Scan for the cell matching the given text and deliver its (x, y) coordinate at center. 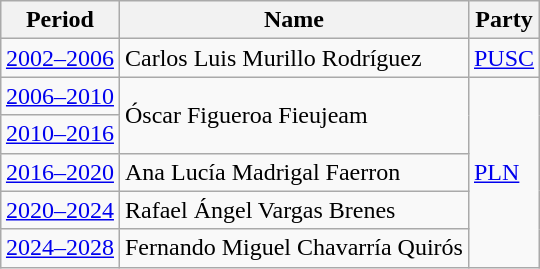
Party (504, 20)
2024–2028 (60, 248)
Fernando Miguel Chavarría Quirós (294, 248)
Name (294, 20)
Carlos Luis Murillo Rodríguez (294, 58)
2006–2010 (60, 96)
PLN (504, 172)
Rafael Ángel Vargas Brenes (294, 210)
Óscar Figueroa Fieujeam (294, 115)
Ana Lucía Madrigal Faerron (294, 172)
2010–2016 (60, 134)
2016–2020 (60, 172)
2002–2006 (60, 58)
2020–2024 (60, 210)
PUSC (504, 58)
Period (60, 20)
